Search for the cell housing the specified text and yield its (x, y) center coordinate. 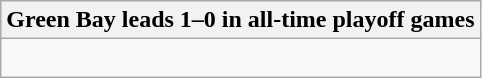
Green Bay leads 1–0 in all-time playoff games (240, 20)
